Extract the [x, y] coordinate from the center of the cell holding the provided text.  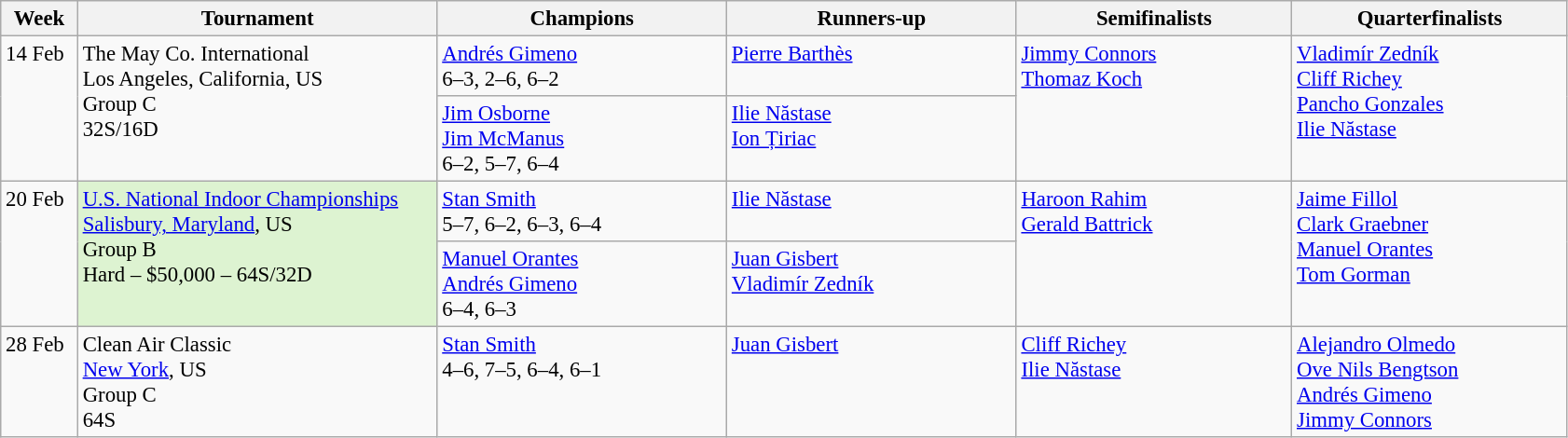
Jim Osborne Jim McManus 6–2, 5–7, 6–4 [582, 139]
Juan Gisbert [873, 382]
Cliff Richey Ilie Năstase [1154, 382]
Ilie Năstase Ion Țiriac [873, 139]
Tournament [257, 19]
Champions [582, 19]
Andrés Gimeno 6–3, 2–6, 6–2 [582, 67]
28 Feb [39, 382]
Quarterfinalists [1430, 19]
Jaime Fillol Clark Graebner Manuel Orantes Tom Gorman [1430, 254]
Haroon Rahim Gerald Battrick [1154, 254]
Stan Smith 5–7, 6–2, 6–3, 6–4 [582, 212]
The May Co. International Los Angeles, California, US Group C 32S/16D [257, 109]
Manuel Orantes Andrés Gimeno 6–4, 6–3 [582, 284]
Alejandro Olmedo Ove Nils Bengtson Andrés Gimeno Jimmy Connors [1430, 382]
Runners-up [873, 19]
Vladimír Zedník Cliff Richey Pancho Gonzales Ilie Năstase [1430, 109]
Ilie Năstase [873, 212]
U.S. National Indoor Championships Salisbury, Maryland, US Group B Hard – $50,000 – 64S/32D [257, 254]
20 Feb [39, 254]
Jimmy Connors Thomaz Koch [1154, 109]
Stan Smith 4–6, 7–5, 6–4, 6–1 [582, 382]
Pierre Barthès [873, 67]
Week [39, 19]
Juan Gisbert Vladimír Zedník [873, 284]
Clean Air ClassicNew York, US Group C 64S [257, 382]
14 Feb [39, 109]
Semifinalists [1154, 19]
